Return the (X, Y) coordinate for the center point of the cell that contains the specified text.  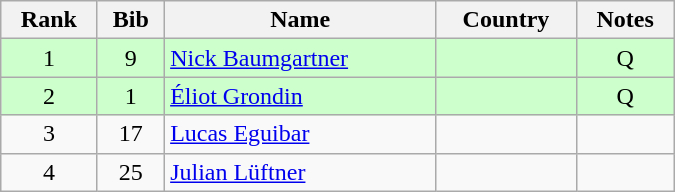
3 (49, 134)
Name (300, 20)
17 (131, 134)
Rank (49, 20)
Bib (131, 20)
Lucas Eguibar (300, 134)
Éliot Grondin (300, 96)
Country (506, 20)
2 (49, 96)
25 (131, 172)
Nick Baumgartner (300, 58)
Julian Lüftner (300, 172)
4 (49, 172)
Notes (625, 20)
9 (131, 58)
